Extract the (X, Y) coordinate from the center of the cell holding the provided text.  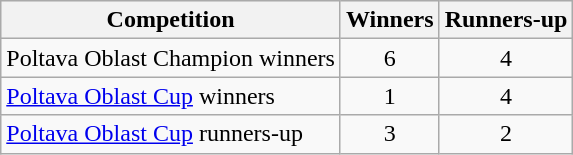
Competition (171, 20)
Runners-up (506, 20)
1 (390, 96)
Poltava Oblast Cup winners (171, 96)
3 (390, 134)
Poltava Oblast Champion winners (171, 58)
Poltava Oblast Cup runners-up (171, 134)
6 (390, 58)
2 (506, 134)
Winners (390, 20)
